For the text-containing cell, return its midpoint in [x, y] coordinate format. 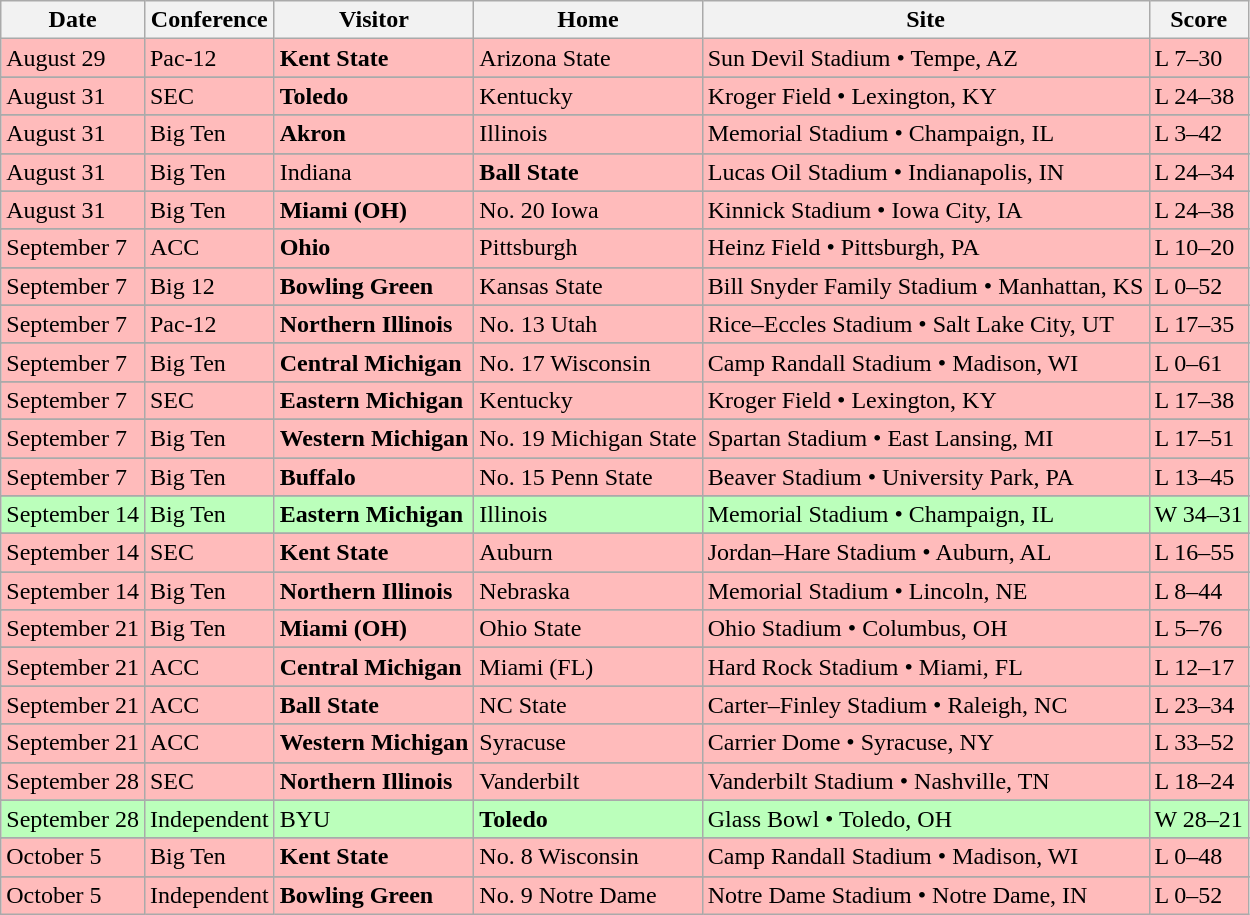
August 29 [73, 58]
L 24–34 [1198, 172]
Home [588, 20]
Ohio [374, 248]
Carrier Dome • Syracuse, NY [926, 743]
L 23–34 [1198, 705]
Rice–Eccles Stadium • Salt Lake City, UT [926, 324]
Syracuse [588, 743]
L 10–20 [1198, 248]
Kinnick Stadium • Iowa City, IA [926, 210]
L 0–61 [1198, 362]
Nebraska [588, 591]
No. 13 Utah [588, 324]
L 16–55 [1198, 553]
Akron [374, 134]
No. 17 Wisconsin [588, 362]
L 33–52 [1198, 743]
Glass Bowl • Toledo, OH [926, 819]
Jordan–Hare Stadium • Auburn, AL [926, 553]
Notre Dame Stadium • Notre Dame, IN [926, 895]
No. 19 Michigan State [588, 438]
No. 15 Penn State [588, 477]
Ohio Stadium • Columbus, OH [926, 629]
Conference [209, 20]
L 5–76 [1198, 629]
Sun Devil Stadium • Tempe, AZ [926, 58]
Ohio State [588, 629]
Memorial Stadium • Lincoln, NE [926, 591]
L 12–17 [1198, 667]
L 17–51 [1198, 438]
L 17–35 [1198, 324]
Vanderbilt Stadium • Nashville, TN [926, 781]
L 17–38 [1198, 400]
L 13–45 [1198, 477]
W 34–31 [1198, 515]
Beaver Stadium • University Park, PA [926, 477]
L 18–24 [1198, 781]
Bill Snyder Family Stadium • Manhattan, KS [926, 286]
Date [73, 20]
Arizona State [588, 58]
Score [1198, 20]
Miami (FL) [588, 667]
Lucas Oil Stadium • Indianapolis, IN [926, 172]
Visitor [374, 20]
Heinz Field • Pittsburgh, PA [926, 248]
L 3–42 [1198, 134]
Spartan Stadium • East Lansing, MI [926, 438]
Site [926, 20]
NC State [588, 705]
BYU [374, 819]
No. 9 Notre Dame [588, 895]
Buffalo [374, 477]
Kansas State [588, 286]
Vanderbilt [588, 781]
No. 8 Wisconsin [588, 857]
Auburn [588, 553]
Carter–Finley Stadium • Raleigh, NC [926, 705]
L 7–30 [1198, 58]
Indiana [374, 172]
No. 20 Iowa [588, 210]
Hard Rock Stadium • Miami, FL [926, 667]
Big 12 [209, 286]
L 8–44 [1198, 591]
W 28–21 [1198, 819]
L 0–48 [1198, 857]
Pittsburgh [588, 248]
